Return the (x, y) coordinate for the center point of the cell that contains the specified text.  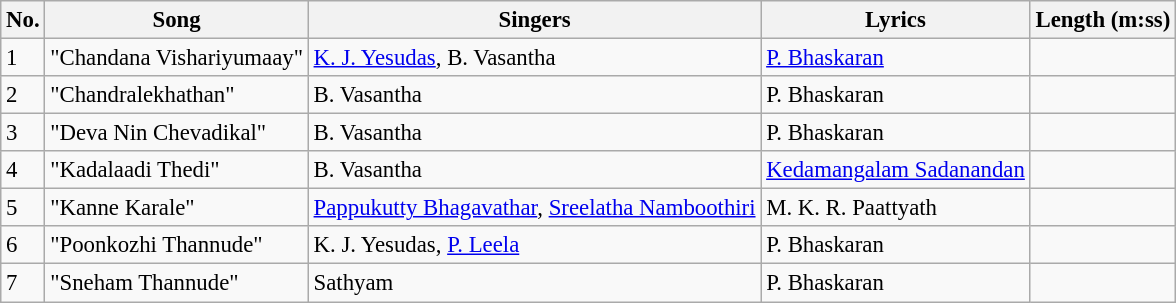
"Deva Nin Chevadikal" (176, 133)
6 (23, 245)
Lyrics (896, 20)
Kedamangalam Sadanandan (896, 170)
2 (23, 95)
"Chandralekhathan" (176, 95)
1 (23, 58)
Song (176, 20)
No. (23, 20)
5 (23, 208)
"Poonkozhi Thannude" (176, 245)
7 (23, 283)
"Kanne Karale" (176, 208)
"Chandana Vishariyumaay" (176, 58)
"Kadalaadi Thedi" (176, 170)
Sathyam (534, 283)
K. J. Yesudas, B. Vasantha (534, 58)
3 (23, 133)
K. J. Yesudas, P. Leela (534, 245)
"Sneham Thannude" (176, 283)
Pappukutty Bhagavathar, Sreelatha Namboothiri (534, 208)
Length (m:ss) (1102, 20)
4 (23, 170)
M. K. R. Paattyath (896, 208)
Singers (534, 20)
